Locate the cell with the specified text and output its (x, y) center coordinate. 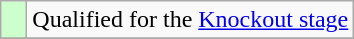
Qualified for the Knockout stage (190, 20)
